Find where the given text appears and provide that cell's center as [x, y] coordinate. 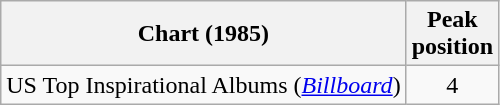
US Top Inspirational Albums (Billboard) [204, 85]
Peakposition [452, 34]
Chart (1985) [204, 34]
4 [452, 85]
